Return [x, y] of the center of cell containing provided text 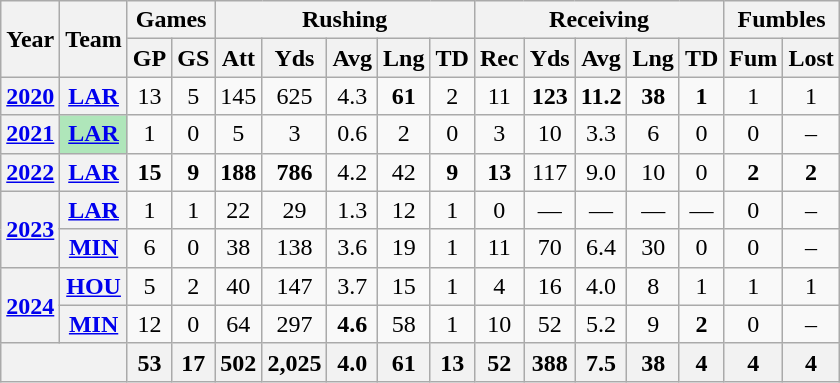
HOU [94, 286]
GS [194, 58]
2021 [30, 134]
117 [550, 172]
6.4 [601, 248]
Fum [754, 58]
70 [550, 248]
3.6 [352, 248]
2022 [30, 172]
53 [149, 362]
19 [404, 248]
Lost [811, 58]
11.2 [601, 96]
1.3 [352, 210]
58 [404, 324]
29 [294, 210]
4.3 [352, 96]
3.7 [352, 286]
30 [653, 248]
2020 [30, 96]
3.3 [601, 134]
145 [238, 96]
Year [30, 39]
9.0 [601, 172]
17 [194, 362]
Receiving [598, 20]
22 [238, 210]
0.6 [352, 134]
16 [550, 286]
4.6 [352, 324]
297 [294, 324]
2,025 [294, 362]
147 [294, 286]
388 [550, 362]
7.5 [601, 362]
786 [294, 172]
625 [294, 96]
5.2 [601, 324]
2024 [30, 305]
2023 [30, 229]
188 [238, 172]
Team [94, 39]
GP [149, 58]
40 [238, 286]
Rushing [345, 20]
502 [238, 362]
64 [238, 324]
Fumbles [782, 20]
Att [238, 58]
Games [170, 20]
138 [294, 248]
8 [653, 286]
42 [404, 172]
Rec [499, 58]
4.2 [352, 172]
123 [550, 96]
